Locate the cell with the specified text and output its (x, y) center coordinate. 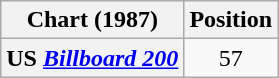
57 (231, 58)
US Billboard 200 (92, 58)
Chart (1987) (92, 20)
Position (231, 20)
